Capture the cell that displays the provided text and extract its (X, Y) central coordinate. 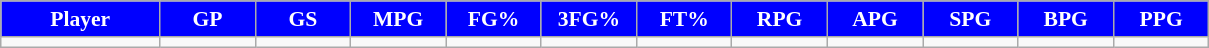
GS (302, 19)
3FG% (588, 19)
RPG (780, 19)
Player (80, 19)
FG% (494, 19)
BPG (1066, 19)
PPG (1161, 19)
FT% (684, 19)
GP (208, 19)
APG (874, 19)
SPG (970, 19)
MPG (398, 19)
